Extract the [x, y] coordinate from the center of the cell holding the provided text.  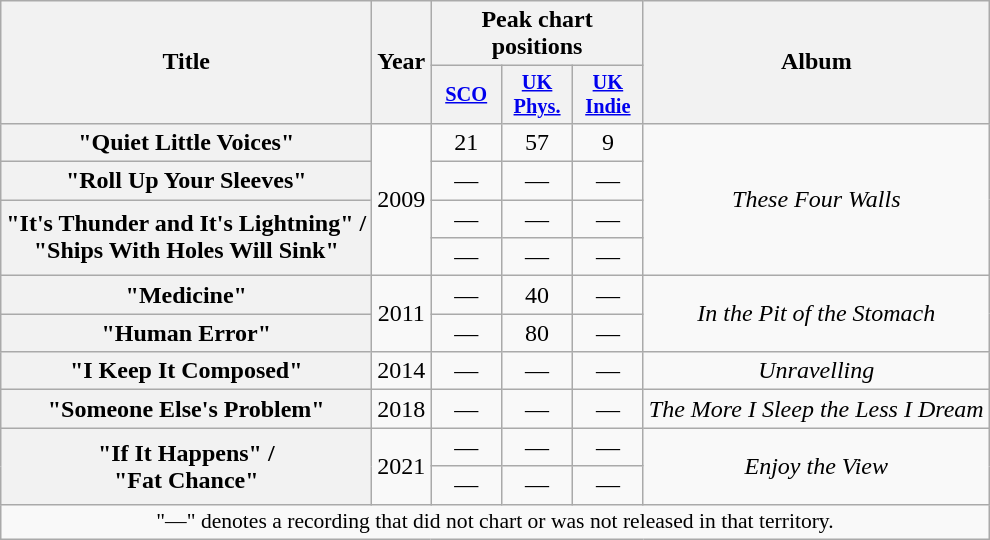
UKIndie [608, 95]
21 [466, 142]
Unravelling [816, 371]
SCO [466, 95]
In the Pit of the Stomach [816, 314]
"—" denotes a recording that did not chart or was not released in that territory. [495, 522]
80 [538, 333]
Title [186, 62]
"It's Thunder and It's Lightning" /"Ships With Holes Will Sink" [186, 238]
9 [608, 142]
40 [538, 295]
Enjoy the View [816, 466]
"Roll Up Your Sleeves" [186, 181]
57 [538, 142]
"Medicine" [186, 295]
"Quiet Little Voices" [186, 142]
2014 [402, 371]
Album [816, 62]
2021 [402, 466]
"Human Error" [186, 333]
Peak chart positions [538, 34]
2018 [402, 409]
"I Keep It Composed" [186, 371]
"If It Happens" /"Fat Chance" [186, 466]
Year [402, 62]
"Someone Else's Problem" [186, 409]
The More I Sleep the Less I Dream [816, 409]
2009 [402, 199]
2011 [402, 314]
These Four Walls [816, 199]
UKPhys. [538, 95]
